Output the (X, Y) coordinate of the center of the cell containing the given text.  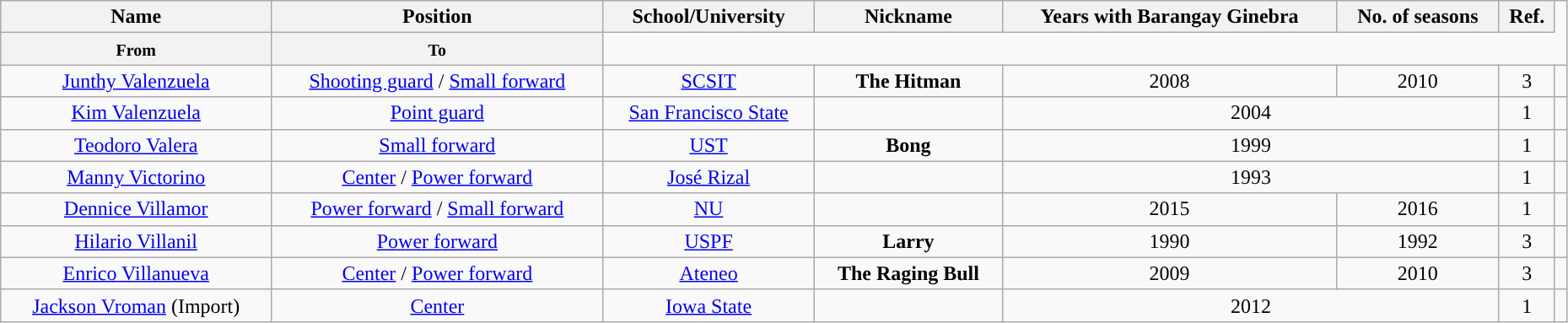
2016 (1417, 209)
San Francisco State (709, 113)
Teodoro Valera (137, 145)
José Rizal (709, 177)
2012 (1252, 305)
Hilario Villanil (137, 241)
Position (437, 17)
Enrico Villanueva (137, 273)
The Hitman (908, 81)
Jackson Vroman (Import) (137, 305)
Ref. (1527, 17)
Name (137, 17)
Center (437, 305)
2009 (1170, 273)
2008 (1170, 81)
Shooting guard / Small forward (437, 81)
2015 (1170, 209)
Point guard (437, 113)
Manny Victorino (137, 177)
To (437, 49)
Years with Barangay Ginebra (1170, 17)
Junthy Valenzuela (137, 81)
Small forward (437, 145)
1990 (1170, 241)
Dennice Villamor (137, 209)
Iowa State (709, 305)
The Raging Bull (908, 273)
2004 (1252, 113)
1992 (1417, 241)
Nickname (908, 17)
No. of seasons (1417, 17)
Ateneo (709, 273)
From (137, 49)
USPF (709, 241)
SCSIT (709, 81)
School/University (709, 17)
UST (709, 145)
Larry (908, 241)
1999 (1252, 145)
1993 (1252, 177)
NU (709, 209)
Power forward (437, 241)
Kim Valenzuela (137, 113)
Power forward / Small forward (437, 209)
Bong (908, 145)
